Extract the [x, y] coordinate from the center of the cell holding the provided text.  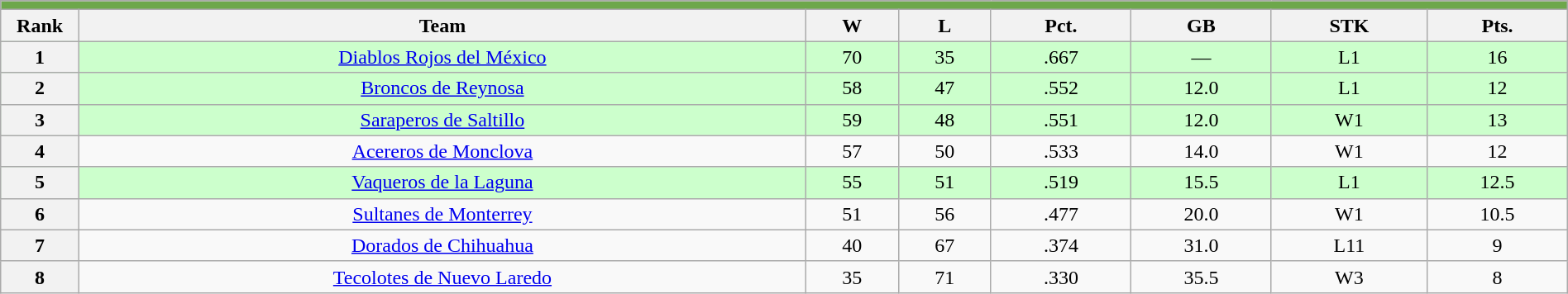
Pct. [1060, 26]
W3 [1350, 277]
12.5 [1498, 183]
70 [852, 57]
Broncos de Reynosa [442, 88]
20.0 [1201, 214]
1 [40, 57]
Rank [40, 26]
.519 [1060, 183]
16 [1498, 57]
3 [40, 120]
10.5 [1498, 214]
Saraperos de Saltillo [442, 120]
Vaqueros de la Laguna [442, 183]
Tecolotes de Nuevo Laredo [442, 277]
67 [944, 245]
9 [1498, 245]
Acereros de Monclova [442, 151]
58 [852, 88]
7 [40, 245]
5 [40, 183]
Sultanes de Monterrey [442, 214]
57 [852, 151]
GB [1201, 26]
13 [1498, 120]
31.0 [1201, 245]
.552 [1060, 88]
.667 [1060, 57]
55 [852, 183]
35.5 [1201, 277]
50 [944, 151]
STK [1350, 26]
Pts. [1498, 26]
— [1201, 57]
Diablos Rojos del México [442, 57]
56 [944, 214]
4 [40, 151]
L11 [1350, 245]
40 [852, 245]
.551 [1060, 120]
.374 [1060, 245]
15.5 [1201, 183]
47 [944, 88]
2 [40, 88]
.533 [1060, 151]
L [944, 26]
Dorados de Chihuahua [442, 245]
.477 [1060, 214]
W [852, 26]
14.0 [1201, 151]
48 [944, 120]
Team [442, 26]
.330 [1060, 277]
71 [944, 277]
6 [40, 214]
59 [852, 120]
